For the text-containing cell, return its midpoint in [X, Y] coordinate format. 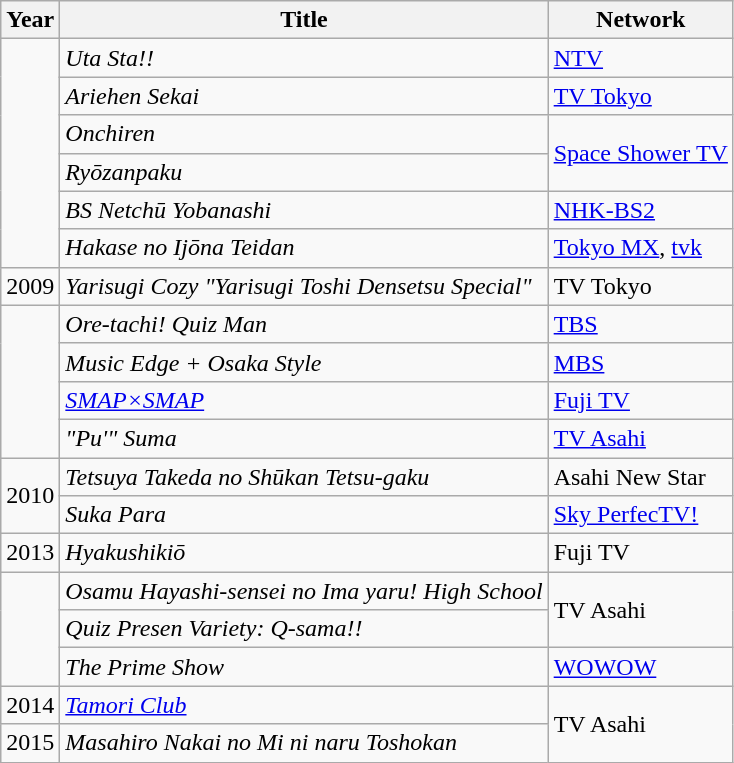
Tetsuya Takeda no Shūkan Tetsu-gaku [304, 477]
Onchiren [304, 134]
Title [304, 20]
Hakase no Ijōna Teidan [304, 248]
Ore-tachi! Quiz Man [304, 324]
NTV [640, 58]
2013 [30, 553]
The Prime Show [304, 667]
TBS [640, 324]
Yarisugi Cozy "Yarisugi Toshi Densetsu Special" [304, 286]
Ryōzanpaku [304, 172]
Ariehen Sekai [304, 96]
2015 [30, 743]
"Pu'" Suma [304, 438]
Uta Sta!! [304, 58]
2010 [30, 496]
Network [640, 20]
Space Shower TV [640, 153]
BS Netchū Yobanashi [304, 210]
Year [30, 20]
MBS [640, 362]
Tokyo MX, tvk [640, 248]
Hyakushikiō [304, 553]
SMAP×SMAP [304, 400]
Music Edge + Osaka Style [304, 362]
Osamu Hayashi-sensei no Ima yaru! High School [304, 591]
WOWOW [640, 667]
NHK-BS2 [640, 210]
Quiz Presen Variety: Q-sama!! [304, 629]
2014 [30, 705]
Suka Para [304, 515]
2009 [30, 286]
Asahi New Star [640, 477]
Tamori Club [304, 705]
Masahiro Nakai no Mi ni naru Toshokan [304, 743]
Sky PerfecTV! [640, 515]
